Search for the cell housing the specified text and yield its (X, Y) center coordinate. 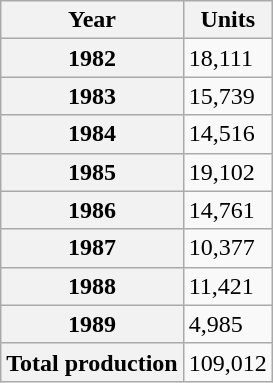
14,761 (228, 210)
4,985 (228, 324)
1988 (92, 286)
109,012 (228, 362)
1987 (92, 248)
14,516 (228, 134)
1982 (92, 58)
15,739 (228, 96)
1984 (92, 134)
Units (228, 20)
11,421 (228, 286)
1985 (92, 172)
10,377 (228, 248)
1989 (92, 324)
19,102 (228, 172)
Total production (92, 362)
18,111 (228, 58)
Year (92, 20)
1986 (92, 210)
1983 (92, 96)
